Return the [X, Y] coordinate for the center point of the cell that contains the specified text.  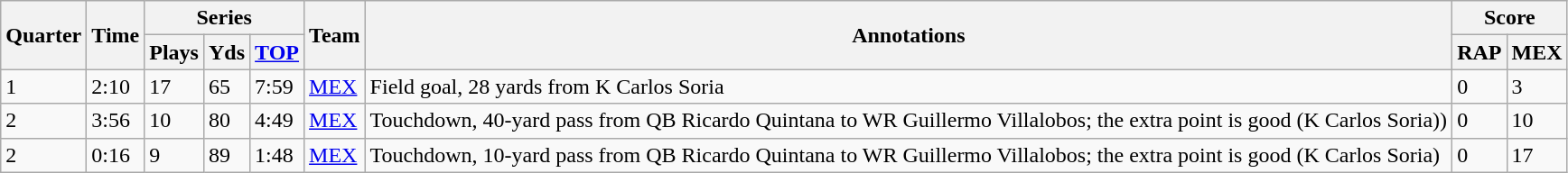
Quarter [43, 35]
2:10 [116, 86]
89 [226, 155]
RAP [1479, 52]
9 [174, 155]
Series [224, 18]
Touchdown, 10-yard pass from QB Ricardo Quintana to WR Guillermo Villalobos; the extra point is good (K Carlos Soria) [909, 155]
Yds [226, 52]
TOP [277, 52]
7:59 [277, 86]
Field goal, 28 yards from K Carlos Soria [909, 86]
1:48 [277, 155]
3:56 [116, 121]
Score [1510, 18]
3 [1537, 86]
80 [226, 121]
Team [335, 35]
1 [43, 86]
0:16 [116, 155]
4:49 [277, 121]
Touchdown, 40-yard pass from QB Ricardo Quintana to WR Guillermo Villalobos; the extra point is good (K Carlos Soria)) [909, 121]
Annotations [909, 35]
Plays [174, 52]
65 [226, 86]
Time [116, 35]
